Return [x, y] of the center of cell containing provided text 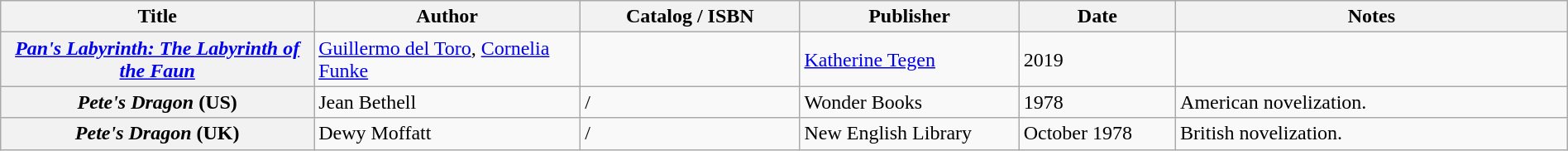
Title [157, 17]
Publisher [910, 17]
Pete's Dragon (US) [157, 102]
Katherine Tegen [910, 60]
Dewy Moffatt [447, 134]
Jean Bethell [447, 102]
American novelization. [1372, 102]
Guillermo del Toro, Cornelia Funke [447, 60]
Pete's Dragon (UK) [157, 134]
Pan's Labyrinth: The Labyrinth of the Faun [157, 60]
Date [1097, 17]
Catalog / ISBN [690, 17]
Notes [1372, 17]
British novelization. [1372, 134]
October 1978 [1097, 134]
2019 [1097, 60]
Wonder Books [910, 102]
Author [447, 17]
New English Library [910, 134]
1978 [1097, 102]
